Return the [X, Y] coordinate for the center point of the cell that contains the specified text.  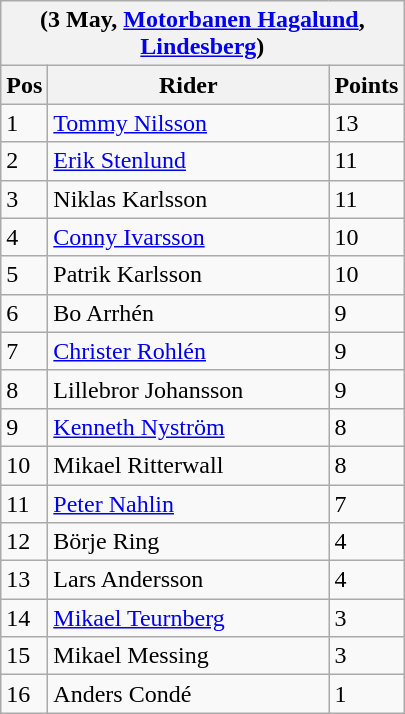
16 [24, 694]
Anders Condé [188, 694]
Patrik Karlsson [188, 275]
Lars Andersson [188, 580]
Christer Rohlén [188, 351]
6 [24, 313]
14 [24, 618]
Conny Ivarsson [188, 237]
Niklas Karlsson [188, 199]
12 [24, 542]
Börje Ring [188, 542]
Peter Nahlin [188, 503]
(3 May, Motorbanen Hagalund, Lindesberg) [202, 34]
2 [24, 161]
Kenneth Nyström [188, 427]
Rider [188, 85]
Tommy Nilsson [188, 123]
Erik Stenlund [188, 161]
Mikael Messing [188, 656]
Pos [24, 85]
Lillebror Johansson [188, 389]
Mikael Ritterwall [188, 465]
Mikael Teurnberg [188, 618]
Points [366, 85]
5 [24, 275]
Bo Arrhén [188, 313]
15 [24, 656]
